Identify which cell holds the provided text, then report its [x, y] central coordinate. 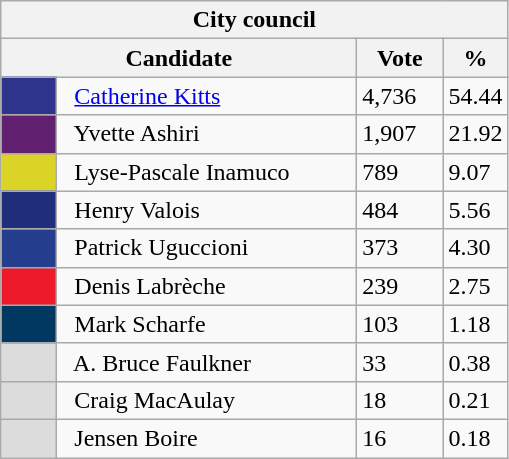
373 [400, 248]
Jensen Boire [207, 438]
1,907 [400, 134]
103 [400, 324]
% [476, 58]
1.18 [476, 324]
Candidate [179, 58]
4,736 [400, 96]
16 [400, 438]
33 [400, 362]
Henry Valois [207, 210]
Catherine Kitts [207, 96]
789 [400, 172]
Vote [400, 58]
5.56 [476, 210]
18 [400, 400]
9.07 [476, 172]
0.21 [476, 400]
484 [400, 210]
4.30 [476, 248]
2.75 [476, 286]
Mark Scharfe [207, 324]
239 [400, 286]
21.92 [476, 134]
54.44 [476, 96]
Yvette Ashiri [207, 134]
A. Bruce Faulkner [207, 362]
0.38 [476, 362]
Lyse-Pascale Inamuco [207, 172]
Craig MacAulay [207, 400]
City council [254, 20]
Patrick Uguccioni [207, 248]
Denis Labrèche [207, 286]
0.18 [476, 438]
